Extract the [x, y] coordinate from the center of the cell holding the provided text.  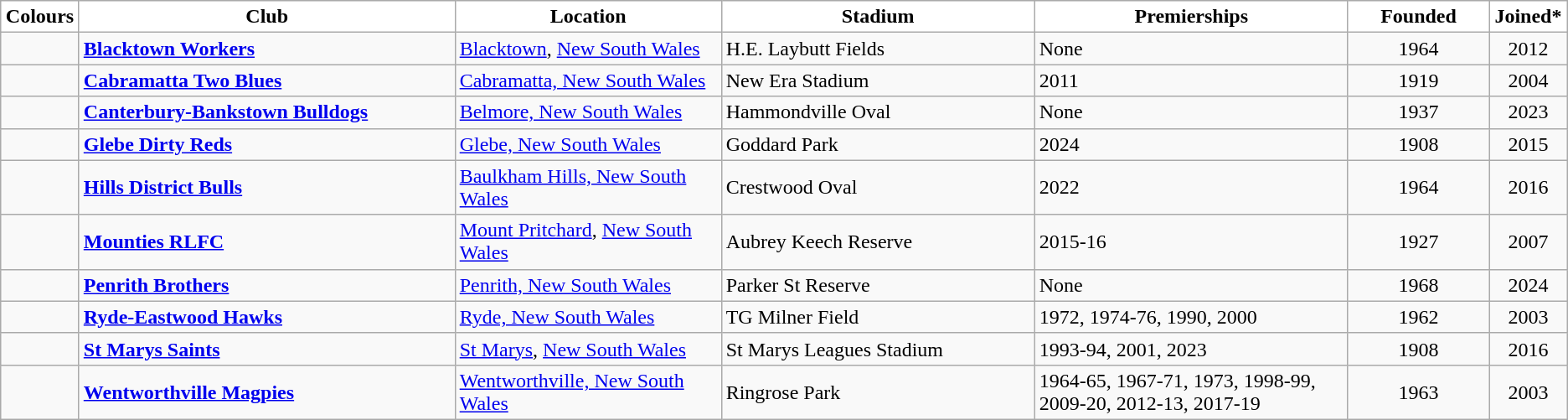
1968 [1418, 285]
Wentworthville, New South Wales [588, 392]
Glebe Dirty Reds [266, 144]
Cabramatta Two Blues [266, 80]
2011 [1191, 80]
Penrith Brothers [266, 285]
Stadium [878, 17]
Mounties RLFC [266, 241]
Founded [1418, 17]
St Marys, New South Wales [588, 349]
1927 [1418, 241]
Location [588, 17]
Ryde-Eastwood Hawks [266, 317]
Hammondville Oval [878, 112]
Ryde, New South Wales [588, 317]
New Era Stadium [878, 80]
1993-94, 2001, 2023 [1191, 349]
St Marys Saints [266, 349]
Glebe, New South Wales [588, 144]
H.E. Laybutt Fields [878, 49]
Hills District Bulls [266, 188]
1962 [1418, 317]
2023 [1529, 112]
TG Milner Field [878, 317]
2004 [1529, 80]
Belmore, New South Wales [588, 112]
Aubrey Keech Reserve [878, 241]
2015-16 [1191, 241]
1964-65, 1967-71, 1973, 1998-99, 2009-20, 2012-13, 2017-19 [1191, 392]
2012 [1529, 49]
St Marys Leagues Stadium [878, 349]
Cabramatta, New South Wales [588, 80]
Baulkham Hills, New South Wales [588, 188]
Ringrose Park [878, 392]
Penrith, New South Wales [588, 285]
Parker St Reserve [878, 285]
Canterbury-Bankstown Bulldogs [266, 112]
Wentworthville Magpies [266, 392]
Colours [40, 17]
Blacktown Workers [266, 49]
2015 [1529, 144]
2022 [1191, 188]
1963 [1418, 392]
2007 [1529, 241]
Premierships [1191, 17]
Joined* [1529, 17]
Goddard Park [878, 144]
Blacktown, New South Wales [588, 49]
1937 [1418, 112]
1972, 1974-76, 1990, 2000 [1191, 317]
Mount Pritchard, New South Wales [588, 241]
Club [266, 17]
1919 [1418, 80]
Crestwood Oval [878, 188]
